For the text-containing cell, return its midpoint in (x, y) coordinate format. 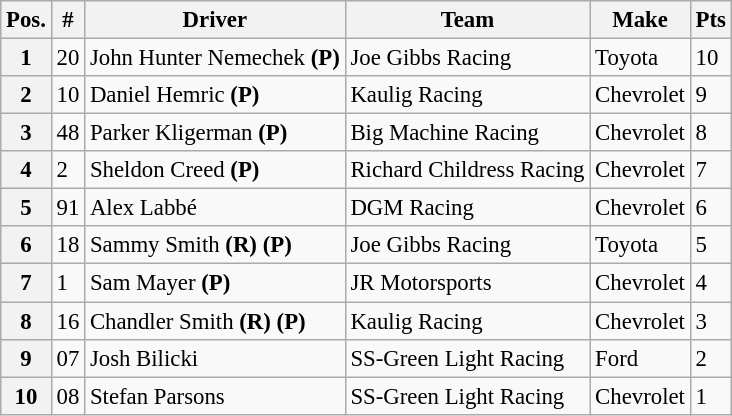
08 (68, 396)
Team (468, 20)
Driver (216, 20)
16 (68, 321)
48 (68, 133)
Sammy Smith (R) (P) (216, 245)
# (68, 20)
20 (68, 58)
Sheldon Creed (P) (216, 170)
Richard Childress Racing (468, 170)
07 (68, 358)
Alex Labbé (216, 208)
Pos. (26, 20)
Josh Bilicki (216, 358)
Big Machine Racing (468, 133)
Sam Mayer (P) (216, 283)
Ford (640, 358)
Stefan Parsons (216, 396)
JR Motorsports (468, 283)
18 (68, 245)
Make (640, 20)
Chandler Smith (R) (P) (216, 321)
Pts (710, 20)
91 (68, 208)
DGM Racing (468, 208)
Daniel Hemric (P) (216, 95)
Parker Kligerman (P) (216, 133)
John Hunter Nemechek (P) (216, 58)
